Find where the given text appears and provide that cell's center as (X, Y) coordinate. 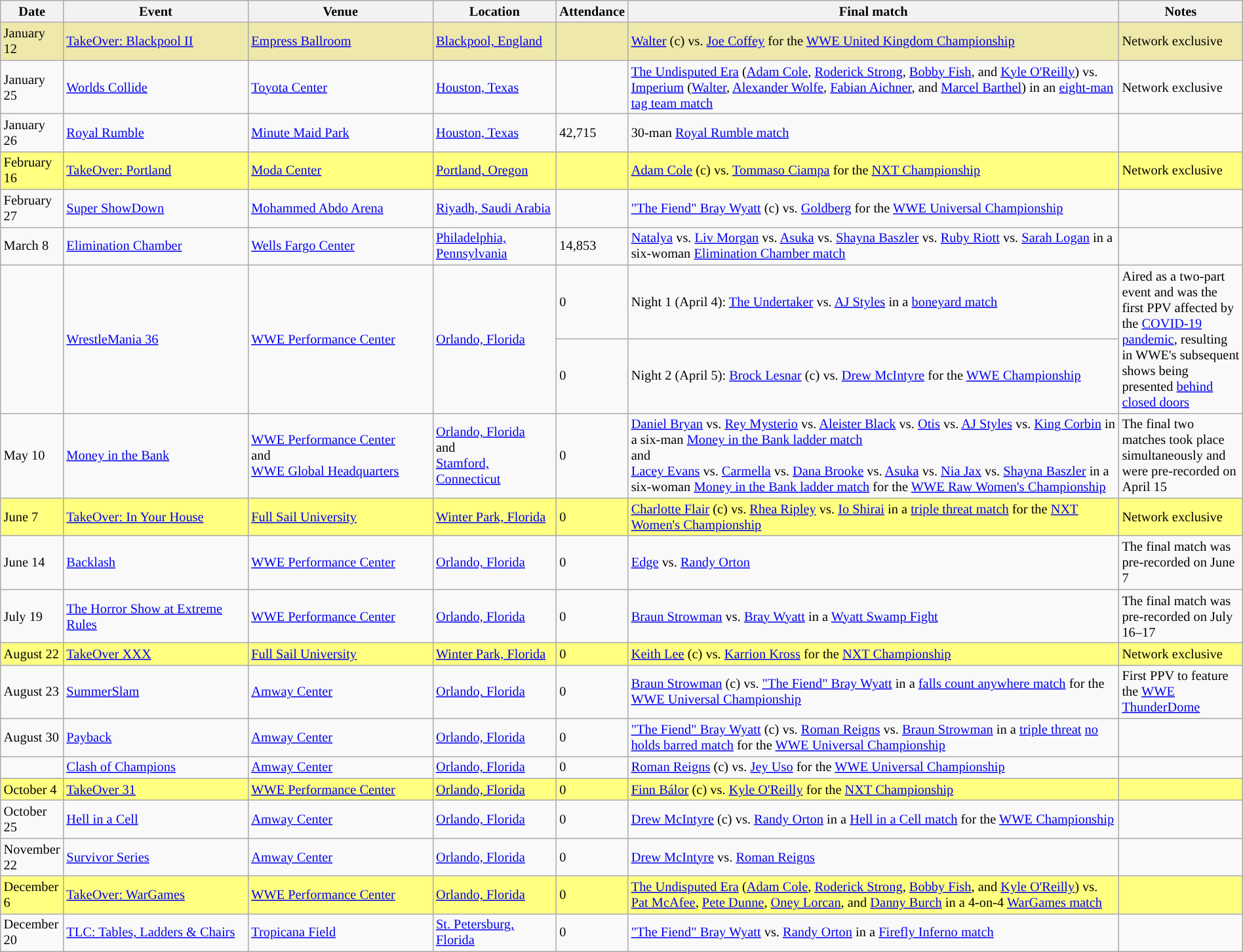
December 20 (32, 932)
Edge vs. Randy Orton (873, 563)
October 4 (32, 789)
Roman Reigns (c) vs. Jey Uso for the WWE Universal Championship (873, 767)
WWE Performance CenterandWWE Global Headquarters (340, 456)
August 30 (32, 738)
TakeOver: WarGames (155, 895)
Braun Strowman (c) vs. "The Fiend" Bray Wyatt in a falls count anywhere match for the WWE Universal Championship (873, 692)
"The Fiend" Bray Wyatt (c) vs. Roman Reigns vs. Braun Strowman in a triple threat no holds barred match for the WWE Universal Championship (873, 738)
Toyota Center (340, 87)
Charlotte Flair (c) vs. Rhea Ripley vs. Io Shirai in a triple threat match for the NXT Women's Championship (873, 517)
June 14 (32, 563)
Backlash (155, 563)
Adam Cole (c) vs. Tommaso Ciampa for the NXT Championship (873, 170)
February 27 (32, 208)
Money in the Bank (155, 456)
Worlds Collide (155, 87)
Mohammed Abdo Arena (340, 208)
Notes (1181, 11)
TakeOver 31 (155, 789)
TakeOver: Blackpool II (155, 41)
Elimination Chamber (155, 246)
Natalya vs. Liv Morgan vs. Asuka vs. Shayna Baszler vs. Ruby Riott vs. Sarah Logan in a six-woman Elimination Chamber match (873, 246)
The final match was pre-recorded on June 7 (1181, 563)
Event (155, 11)
July 19 (32, 616)
Date (32, 11)
December 6 (32, 895)
February 16 (32, 170)
The Horror Show at Extreme Rules (155, 616)
TakeOver: Portland (155, 170)
May 10 (32, 456)
WrestleMania 36 (155, 339)
Payback (155, 738)
Keith Lee (c) vs. Karrion Kross for the NXT Championship (873, 654)
Riyadh, Saudi Arabia (494, 208)
Moda Center (340, 170)
Braun Strowman vs. Bray Wyatt in a Wyatt Swamp Fight (873, 616)
Drew McIntyre (c) vs. Randy Orton in a Hell in a Cell match for the WWE Championship (873, 819)
November 22 (32, 857)
The final two matches took place simultaneously and were pre-recorded on April 15 (1181, 456)
TLC: Tables, Ladders & Chairs (155, 932)
Venue (340, 11)
August 22 (32, 654)
First PPV to feature the WWE ThunderDome (1181, 692)
Blackpool, England (494, 41)
Minute Maid Park (340, 132)
"The Fiend" Bray Wyatt (c) vs. Goldberg for the WWE Universal Championship (873, 208)
42,715 (593, 132)
TakeOver XXX (155, 654)
Empress Ballroom (340, 41)
14,853 (593, 246)
Tropicana Field (340, 932)
The final match was pre-recorded on July 16–17 (1181, 616)
Final match (873, 11)
Wells Fargo Center (340, 246)
Clash of Champions (155, 767)
January 12 (32, 41)
SummerSlam (155, 692)
Royal Rumble (155, 132)
Orlando, FloridaandStamford, Connecticut (494, 456)
St. Petersburg, Florida (494, 932)
Philadelphia, Pennsylvania (494, 246)
Night 2 (April 5): Brock Lesnar (c) vs. Drew McIntyre for the WWE Championship (873, 376)
TakeOver: In Your House (155, 517)
August 23 (32, 692)
October 25 (32, 819)
June 7 (32, 517)
Hell in a Cell (155, 819)
Attendance (593, 11)
Survivor Series (155, 857)
Location (494, 11)
30-man Royal Rumble match (873, 132)
Drew McIntyre vs. Roman Reigns (873, 857)
Finn Bálor (c) vs. Kyle O'Reilly for the NXT Championship (873, 789)
Walter (c) vs. Joe Coffey for the WWE United Kingdom Championship (873, 41)
January 26 (32, 132)
Night 1 (April 4): The Undertaker vs. AJ Styles in a boneyard match (873, 302)
"The Fiend" Bray Wyatt vs. Randy Orton in a Firefly Inferno match (873, 932)
January 25 (32, 87)
Super ShowDown (155, 208)
Portland, Oregon (494, 170)
March 8 (32, 246)
